Pinpoint the cell where the given text exists, returning its (x, y) midpoint coordinate. 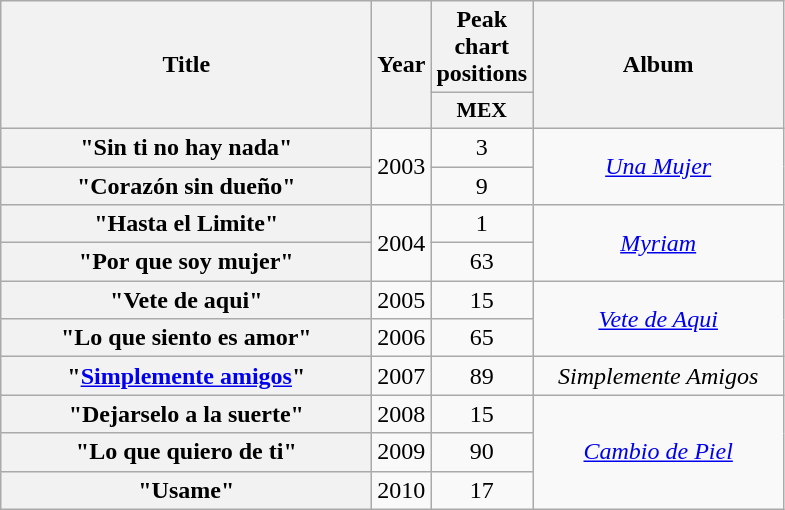
Vete de Aqui (658, 319)
"Hasta el Limite" (186, 224)
2010 (402, 490)
"Sin ti no hay nada" (186, 147)
2006 (402, 338)
Peak chart positions (482, 47)
"Corazón sin dueño" (186, 185)
Title (186, 65)
65 (482, 338)
"Por que soy mujer" (186, 262)
MEX (482, 111)
2008 (402, 414)
2009 (402, 452)
89 (482, 376)
Myriam (658, 243)
2004 (402, 243)
"Simplemente amigos" (186, 376)
"Usame" (186, 490)
3 (482, 147)
Album (658, 65)
9 (482, 185)
Simplemente Amigos (658, 376)
17 (482, 490)
63 (482, 262)
90 (482, 452)
2003 (402, 166)
1 (482, 224)
"Dejarselo a la suerte" (186, 414)
Una Mujer (658, 166)
Cambio de Piel (658, 452)
"Lo que quiero de ti" (186, 452)
"Vete de aqui" (186, 300)
2007 (402, 376)
"Lo que siento es amor" (186, 338)
2005 (402, 300)
Year (402, 65)
